For the text-containing cell, return its midpoint in (x, y) coordinate format. 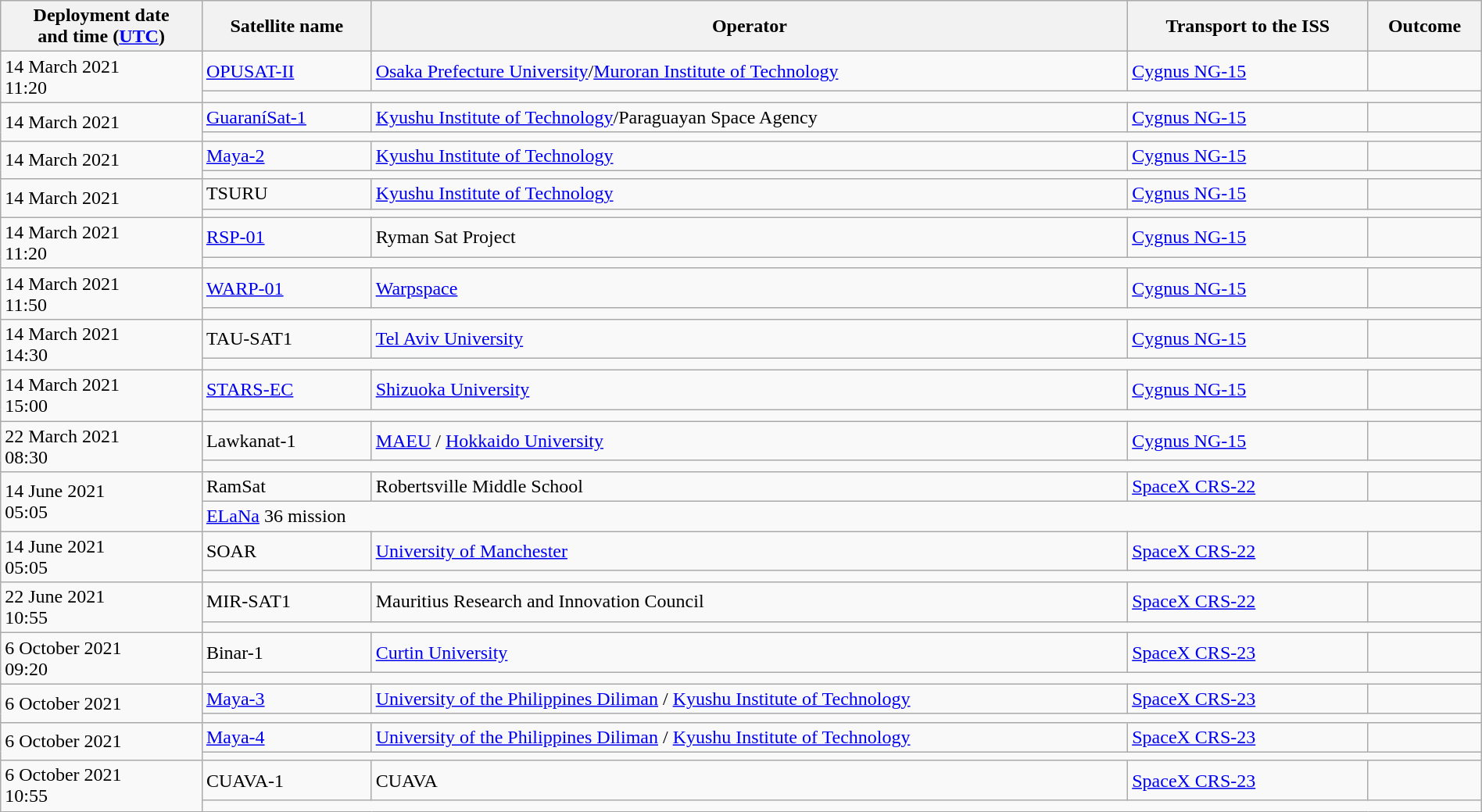
OPUSAT-II (286, 71)
14 March 2021 14:30 (102, 344)
Kyushu Institute of Technology/Paraguayan Space Agency (750, 117)
Deployment dateand time (UTC) (102, 27)
14 March 2021 11:50 (102, 294)
RamSat (286, 487)
TSURU (286, 194)
SOAR (286, 551)
STARS-EC (286, 389)
22 March 2021 08:30 (102, 445)
Maya-3 (286, 699)
Curtin University (750, 653)
MAEU / Hokkaido University (750, 440)
MIR-SAT1 (286, 602)
RSP-01 (286, 237)
Robertsville Middle School (750, 487)
WARP-01 (286, 288)
Binar-1 (286, 653)
Mauritius Research and Innovation Council (750, 602)
CUAVA-1 (286, 780)
Tel Aviv University (750, 338)
CUAVA (750, 780)
Outcome (1424, 27)
6 October 2021 10:55 (102, 786)
Ryman Sat Project (750, 237)
Osaka Prefecture University/Muroran Institute of Technology (750, 71)
Maya-4 (286, 737)
TAU-SAT1 (286, 338)
University of Manchester (750, 551)
6 October 2021 09:20 (102, 658)
Warpspace (750, 288)
Lawkanat-1 (286, 440)
Satellite name (286, 27)
22 June 2021 10:55 (102, 608)
Transport to the ISS (1248, 27)
Shizuoka University (750, 389)
14 March 2021 15:00 (102, 395)
Operator (750, 27)
GuaraníSat-1 (286, 117)
ELaNa 36 mission (841, 517)
Maya-2 (286, 156)
